Scan for the cell matching the given text and deliver its (x, y) coordinate at center. 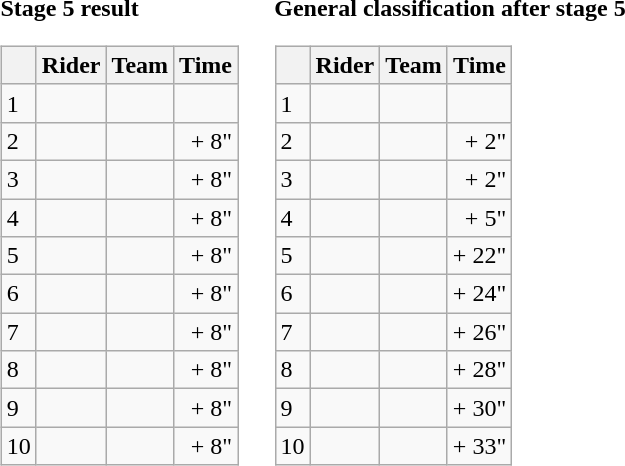
+ 30" (479, 408)
+ 28" (479, 370)
+ 33" (479, 446)
+ 22" (479, 256)
+ 5" (479, 217)
+ 26" (479, 332)
+ 24" (479, 294)
